Provide the (X, Y) coordinate of the cell's center where the given text is located.  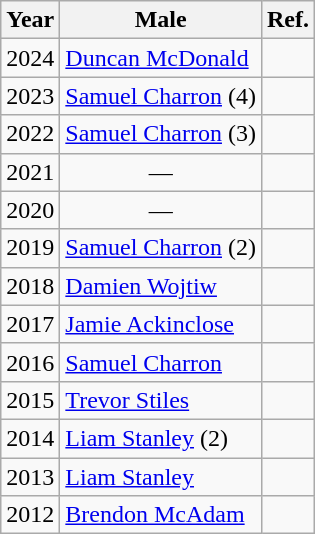
Liam Stanley (2) (161, 438)
Samuel Charron (4) (161, 96)
Ref. (288, 20)
2024 (30, 58)
2013 (30, 477)
Liam Stanley (161, 477)
2015 (30, 400)
Trevor Stiles (161, 400)
2012 (30, 515)
Samuel Charron (2) (161, 248)
2016 (30, 362)
Jamie Ackinclose (161, 324)
2023 (30, 96)
2022 (30, 134)
Duncan McDonald (161, 58)
2014 (30, 438)
Damien Wojtiw (161, 286)
2018 (30, 286)
Year (30, 20)
Samuel Charron (161, 362)
2017 (30, 324)
Samuel Charron (3) (161, 134)
2021 (30, 172)
2020 (30, 210)
Brendon McAdam (161, 515)
Male (161, 20)
2019 (30, 248)
